Scan for the cell matching the given text and deliver its [X, Y] coordinate at center. 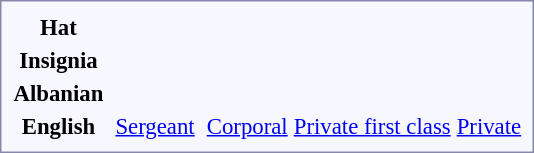
Insignia [58, 60]
Albanian [58, 93]
Private first class [372, 126]
English [58, 126]
Sergeant [155, 126]
Private [489, 126]
Corporal [247, 126]
Hat [58, 27]
